Return [x, y] of the center of cell containing provided text 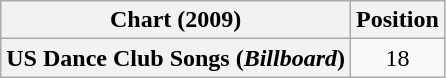
18 [398, 58]
US Dance Club Songs (Billboard) [176, 58]
Position [398, 20]
Chart (2009) [176, 20]
